Search for the cell housing the specified text and yield its [x, y] center coordinate. 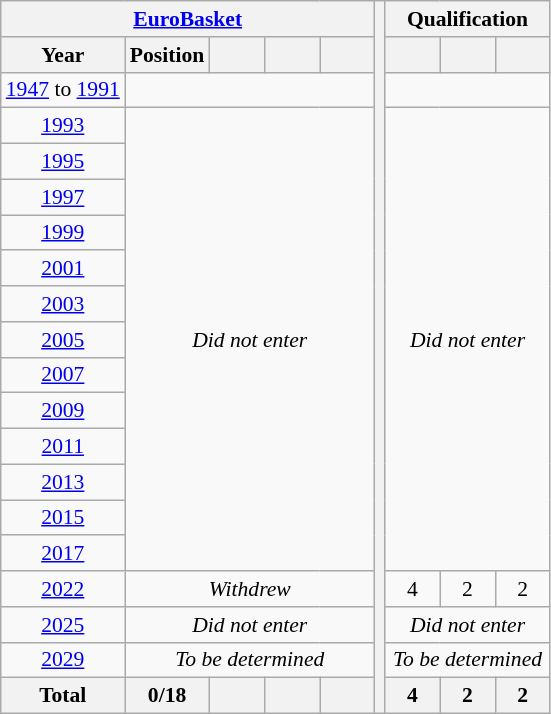
Total [63, 696]
2025 [63, 625]
2009 [63, 411]
2005 [63, 340]
1947 to 1991 [63, 90]
2003 [63, 304]
2022 [63, 589]
EuroBasket [188, 19]
Withdrew [250, 589]
Qualification [468, 19]
1997 [63, 197]
Position [167, 55]
1993 [63, 126]
2013 [63, 482]
2017 [63, 554]
2015 [63, 518]
1995 [63, 162]
2007 [63, 375]
2011 [63, 447]
0/18 [167, 696]
Year [63, 55]
1999 [63, 233]
2029 [63, 660]
2001 [63, 269]
